From the cell containing the given text, extract its center point as (X, Y) coordinate. 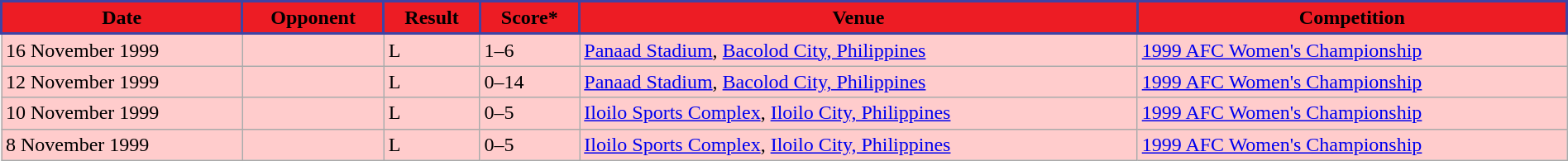
Date (122, 18)
12 November 1999 (122, 82)
0–14 (529, 82)
Opponent (313, 18)
1–6 (529, 50)
8 November 1999 (122, 144)
Venue (858, 18)
Result (432, 18)
16 November 1999 (122, 50)
Competition (1351, 18)
10 November 1999 (122, 113)
Score* (529, 18)
